Search for the cell housing the specified text and yield its [X, Y] center coordinate. 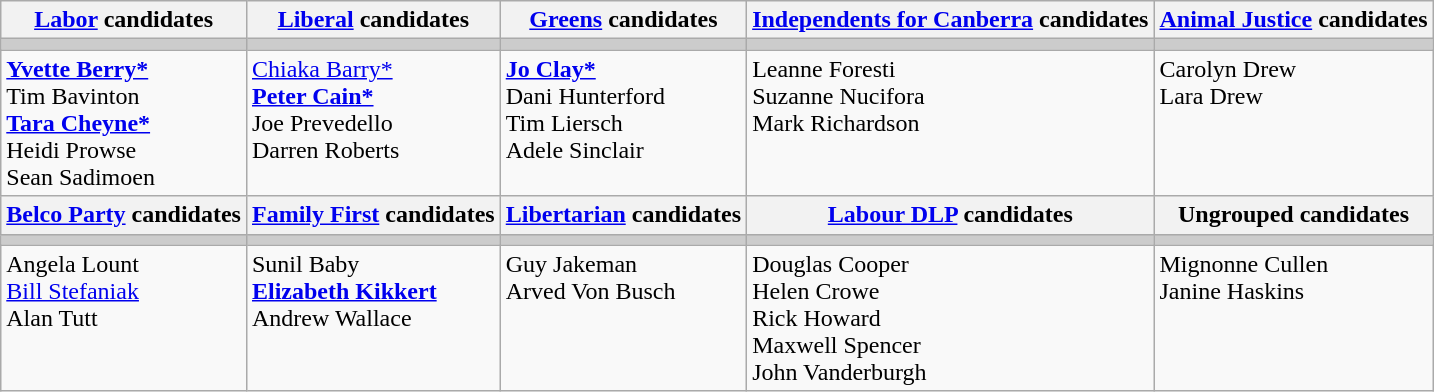
Ungrouped candidates [1294, 215]
Chiaka Barry*Peter Cain*Joe PrevedelloDarren Roberts [373, 123]
Liberal candidates [373, 20]
Labour DLP candidates [950, 215]
Labor candidates [124, 20]
Jo Clay*Dani HunterfordTim LierschAdele Sinclair [623, 123]
Greens candidates [623, 20]
Douglas CooperHelen CroweRick HowardMaxwell SpencerJohn Vanderburgh [950, 318]
Libertarian candidates [623, 215]
Family First candidates [373, 215]
Animal Justice candidates [1294, 20]
Leanne ForestiSuzanne NuciforaMark Richardson [950, 123]
Belco Party candidates [124, 215]
Yvette Berry*Tim BavintonTara Cheyne*Heidi ProwseSean Sadimoen [124, 123]
Independents for Canberra candidates [950, 20]
Carolyn DrewLara Drew [1294, 123]
Angela LountBill StefaniakAlan Tutt [124, 318]
Mignonne CullenJanine Haskins [1294, 318]
Guy JakemanArved Von Busch [623, 318]
Sunil BabyElizabeth KikkertAndrew Wallace [373, 318]
